Extract the (x, y) coordinate from the center of the cell holding the provided text.  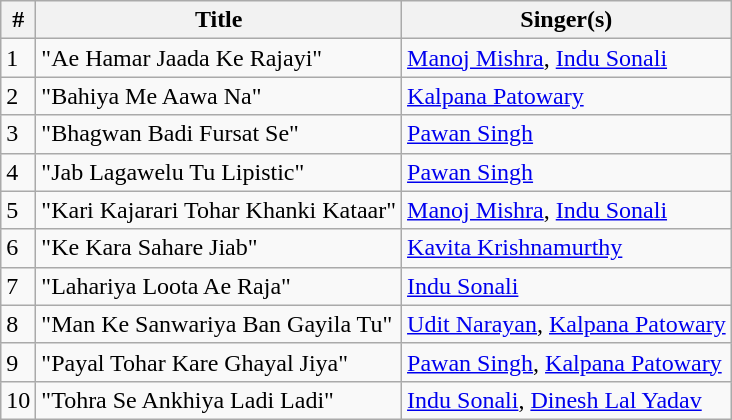
Indu Sonali (567, 286)
"Lahariya Loota Ae Raja" (219, 286)
1 (18, 58)
3 (18, 134)
9 (18, 362)
5 (18, 210)
2 (18, 96)
6 (18, 248)
Pawan Singh, Kalpana Patowary (567, 362)
"Bhagwan Badi Fursat Se" (219, 134)
"Tohra Se Ankhiya Ladi Ladi" (219, 400)
10 (18, 400)
"Jab Lagawelu Tu Lipistic" (219, 172)
Title (219, 20)
Udit Narayan, Kalpana Patowary (567, 324)
# (18, 20)
"Bahiya Me Aawa Na" (219, 96)
"Man Ke Sanwariya Ban Gayila Tu" (219, 324)
"Kari Kajarari Tohar Khanki Kataar" (219, 210)
4 (18, 172)
"Ae Hamar Jaada Ke Rajayi" (219, 58)
8 (18, 324)
"Payal Tohar Kare Ghayal Jiya" (219, 362)
Singer(s) (567, 20)
Kavita Krishnamurthy (567, 248)
Indu Sonali, Dinesh Lal Yadav (567, 400)
Kalpana Patowary (567, 96)
"Ke Kara Sahare Jiab" (219, 248)
7 (18, 286)
